Search for the cell housing the specified text and yield its [X, Y] center coordinate. 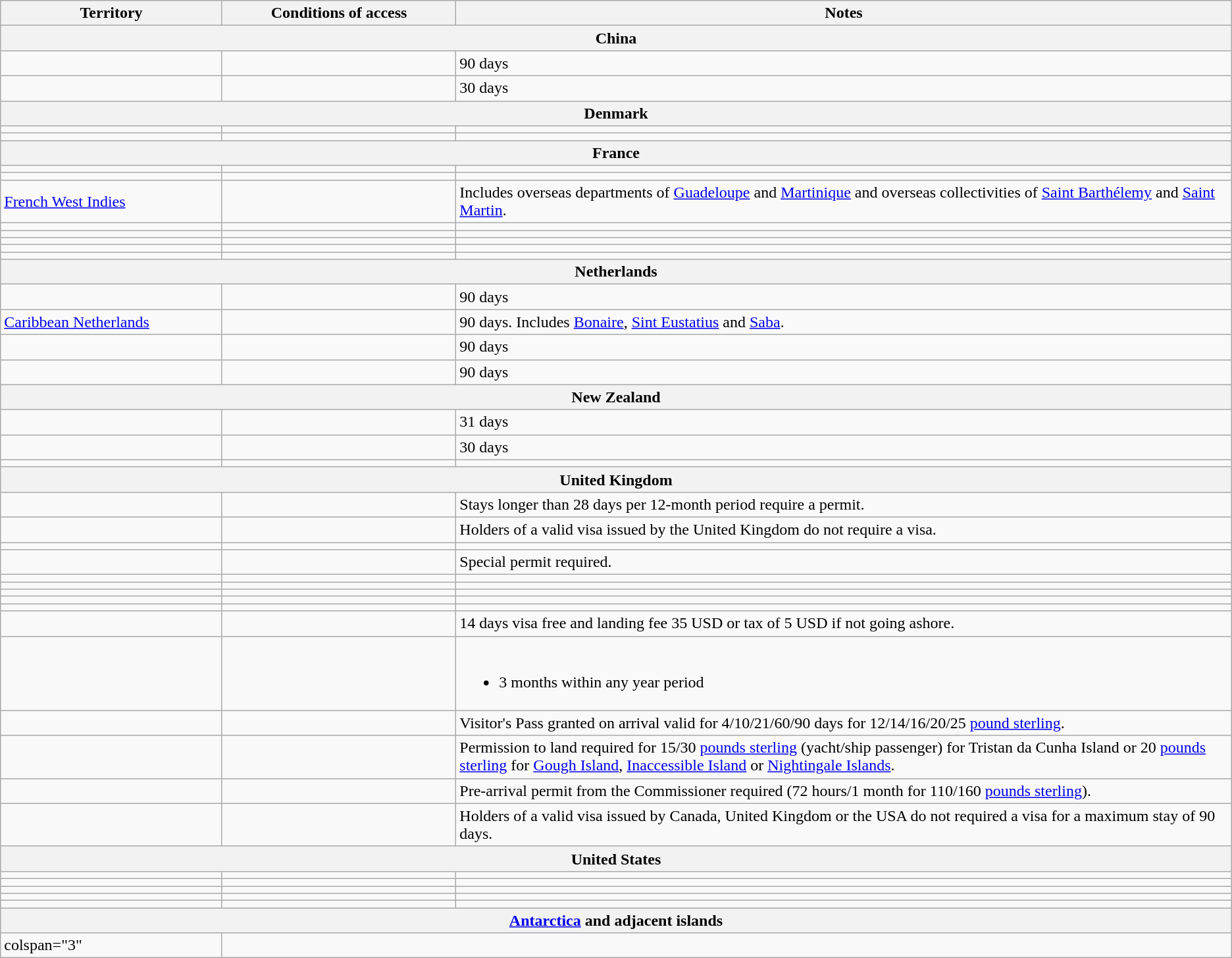
Includes overseas departments of Guadeloupe and Martinique and overseas collectivities of Saint Barthélemy and Saint Martin. [844, 201]
Territory [112, 13]
Conditions of access [338, 13]
French West Indies [112, 201]
Stays longer than 28 days per 12-month period require a permit. [844, 504]
Holders of a valid visa issued by Canada, United Kingdom or the USA do not required a visa for a maximum stay of 90 days. [844, 824]
Caribbean Netherlands [112, 322]
Denmark [616, 113]
Notes [844, 13]
Special permit required. [844, 562]
Netherlands [616, 272]
90 days. Includes Bonaire, Sint Eustatius and Saba. [844, 322]
colspan="3" [112, 945]
New Zealand [616, 397]
United Kingdom [616, 479]
14 days visa free and landing fee 35 USD or tax of 5 USD if not going ashore. [844, 624]
Antarctica and adjacent islands [616, 920]
United States [616, 859]
3 months within any year period [844, 673]
Holders of a valid visa issued by the United Kingdom do not require a visa. [844, 529]
France [616, 153]
Visitor's Pass granted on arrival valid for 4/10/21/60/90 days for 12/14/16/20/25 pound sterling. [844, 723]
China [616, 38]
31 days [844, 422]
Pre-arrival permit from the Commissioner required (72 hours/1 month for 110/160 pounds sterling). [844, 791]
